Capture the cell that displays the provided text and extract its [x, y] central coordinate. 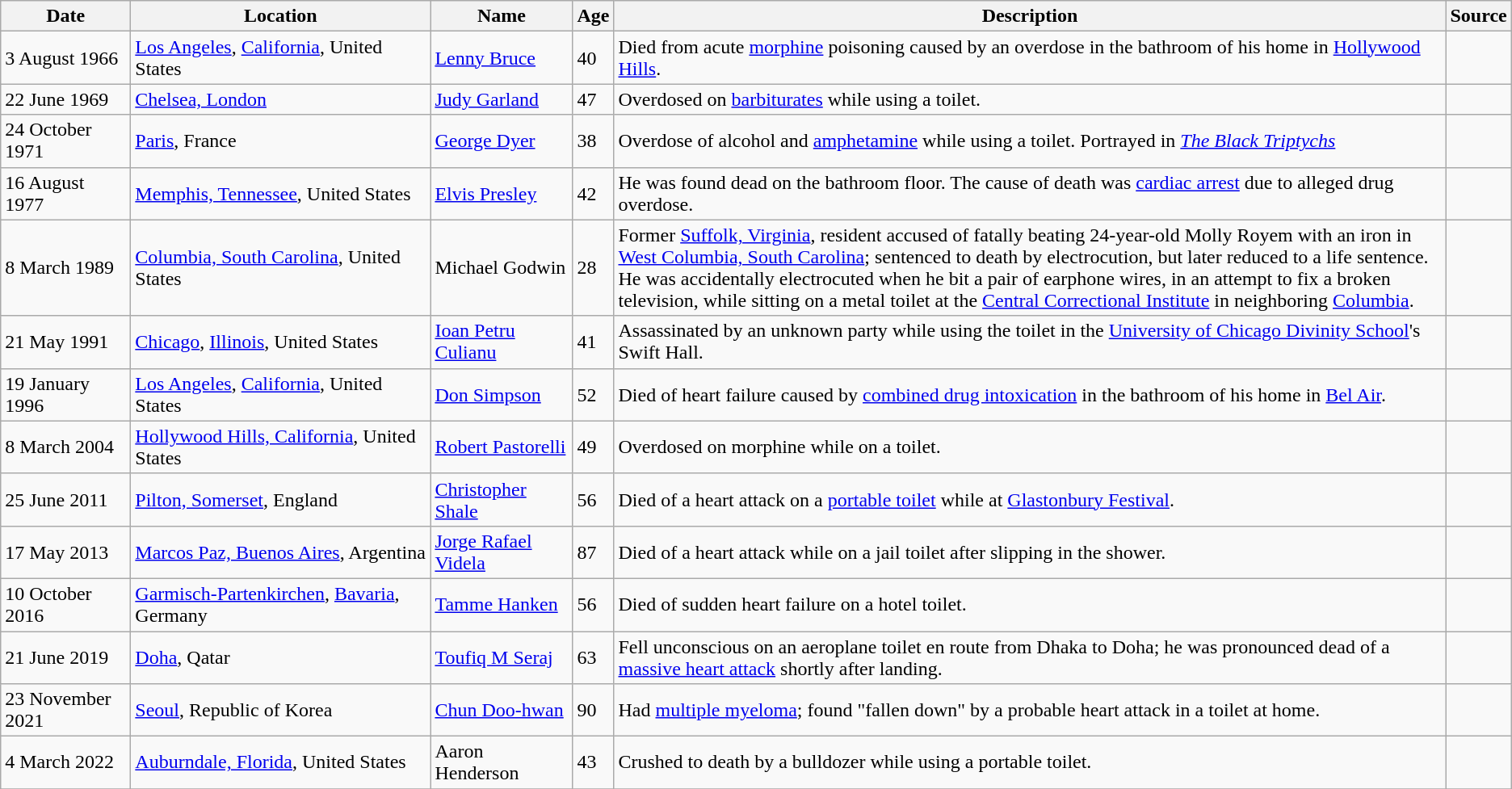
19 January 1996 [66, 394]
Chicago, Illinois, United States [281, 342]
25 June 2011 [66, 499]
Memphis, Tennessee, United States [281, 194]
Died of sudden heart failure on a hotel toilet. [1030, 604]
Christopher Shale [502, 499]
Ioan Petru Culianu [502, 342]
Age [593, 16]
Died from acute morphine poisoning caused by an overdose in the bathroom of his home in Hollywood Hills. [1030, 58]
Judy Garland [502, 99]
George Dyer [502, 141]
Elvis Presley [502, 194]
Michael Godwin [502, 268]
49 [593, 447]
Died of a heart attack on a portable toilet while at Glastonbury Festival. [1030, 499]
24 October 1971 [66, 141]
Robert Pastorelli [502, 447]
Toufiq M Seraj [502, 657]
Jorge Rafael Videla [502, 552]
42 [593, 194]
Aaron Henderson [502, 762]
40 [593, 58]
Location [281, 16]
Name [502, 16]
Tamme Hanken [502, 604]
Columbia, South Carolina, United States [281, 268]
63 [593, 657]
22 June 1969 [66, 99]
21 May 1991 [66, 342]
Paris, France [281, 141]
Date [66, 16]
Seoul, Republic of Korea [281, 711]
87 [593, 552]
16 August 1977 [66, 194]
Overdose of alcohol and amphetamine while using a toilet. Portrayed in The Black Triptychs [1030, 141]
Fell unconscious on an aeroplane toilet en route from Dhaka to Doha; he was pronounced dead of a massive heart attack shortly after landing. [1030, 657]
Marcos Paz, Buenos Aires, Argentina [281, 552]
41 [593, 342]
Don Simpson [502, 394]
28 [593, 268]
Doha, Qatar [281, 657]
90 [593, 711]
43 [593, 762]
8 March 1989 [66, 268]
Overdosed on morphine while on a toilet. [1030, 447]
10 October 2016 [66, 604]
8 March 2004 [66, 447]
Chelsea, London [281, 99]
Description [1030, 16]
He was found dead on the bathroom floor. The cause of death was cardiac arrest due to alleged drug overdose. [1030, 194]
52 [593, 394]
Pilton, Somerset, England [281, 499]
Source [1478, 16]
Had multiple myeloma; found "fallen down" by a probable heart attack in a toilet at home. [1030, 711]
4 March 2022 [66, 762]
47 [593, 99]
Assassinated by an unknown party while using the toilet in the University of Chicago Divinity School's Swift Hall. [1030, 342]
Chun Doo-hwan [502, 711]
Died of heart failure caused by combined drug intoxication in the bathroom of his home in Bel Air. [1030, 394]
21 June 2019 [66, 657]
Crushed to death by a bulldozer while using a portable toilet. [1030, 762]
3 August 1966 [66, 58]
Garmisch-Partenkirchen, Bavaria, Germany [281, 604]
17 May 2013 [66, 552]
Lenny Bruce [502, 58]
Overdosed on barbiturates while using a toilet. [1030, 99]
Hollywood Hills, California, United States [281, 447]
Auburndale, Florida, United States [281, 762]
38 [593, 141]
23 November 2021 [66, 711]
Died of a heart attack while on a jail toilet after slipping in the shower. [1030, 552]
